Search for the cell housing the specified text and yield its [X, Y] center coordinate. 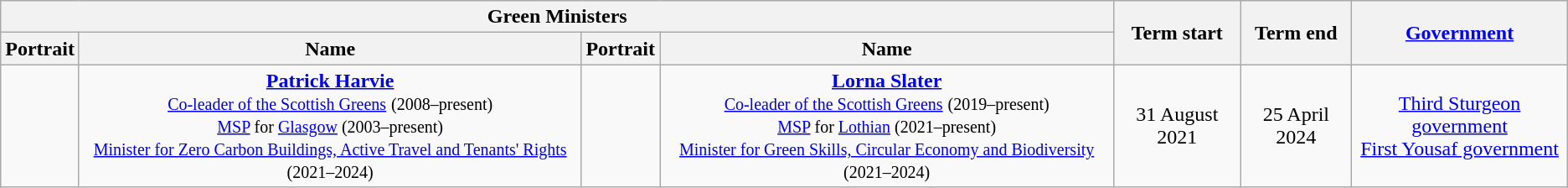
Government [1459, 33]
Term start [1178, 33]
Term end [1297, 33]
25 April 2024 [1297, 126]
Green Ministers [558, 17]
31 August 2021 [1178, 126]
Third Sturgeon governmentFirst Yousaf government [1459, 126]
